Identify which cell holds the provided text, then report its [X, Y] central coordinate. 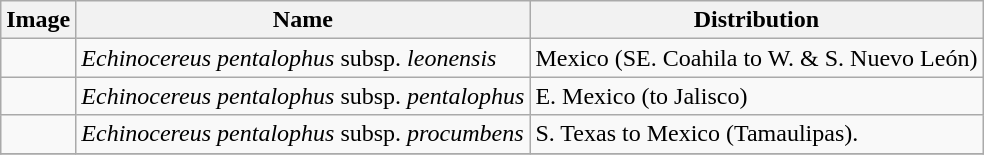
Distribution [756, 20]
Name [303, 20]
Echinocereus pentalophus subsp. pentalophus [303, 96]
Echinocereus pentalophus subsp. leonensis [303, 58]
E. Mexico (to Jalisco) [756, 96]
Mexico (SE. Coahila to W. & S. Nuevo León) [756, 58]
Image [38, 20]
S. Texas to Mexico (Tamaulipas). [756, 134]
Echinocereus pentalophus subsp. procumbens [303, 134]
